Identify which cell holds the provided text, then report its [x, y] central coordinate. 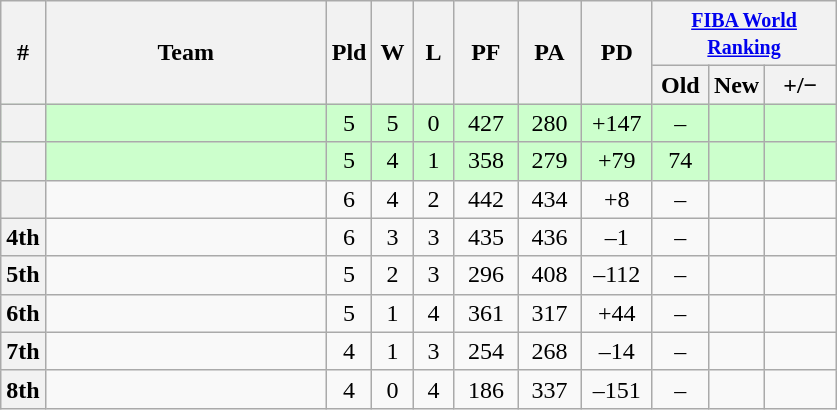
8th [23, 389]
W [392, 52]
317 [550, 313]
+79 [616, 161]
+8 [616, 199]
358 [486, 161]
PD [616, 52]
361 [486, 313]
–1 [616, 237]
436 [550, 237]
Team [186, 52]
337 [550, 389]
442 [486, 199]
408 [550, 275]
PF [486, 52]
–151 [616, 389]
296 [486, 275]
+147 [616, 123]
+/− [800, 85]
–112 [616, 275]
Old [680, 85]
434 [550, 199]
+44 [616, 313]
427 [486, 123]
254 [486, 351]
Pld [349, 52]
279 [550, 161]
7th [23, 351]
4th [23, 237]
6th [23, 313]
74 [680, 161]
5th [23, 275]
280 [550, 123]
PA [550, 52]
186 [486, 389]
FIBA World Ranking [744, 34]
L [434, 52]
268 [550, 351]
# [23, 52]
New [736, 85]
435 [486, 237]
–14 [616, 351]
